Find where the given text appears and provide that cell's center as (X, Y) coordinate. 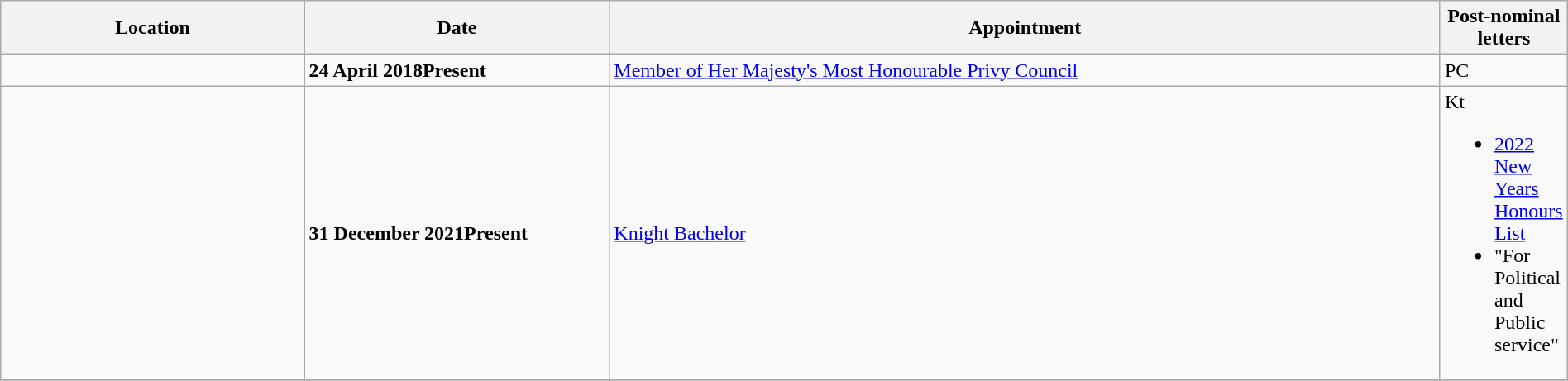
24 April 2018Present (457, 70)
Kt2022 New Years Honours List"For Political and Public service" (1503, 233)
Knight Bachelor (1025, 233)
Date (457, 28)
PC (1503, 70)
Location (152, 28)
31 December 2021Present (457, 233)
Member of Her Majesty's Most Honourable Privy Council (1025, 70)
Post-nominal letters (1503, 28)
Appointment (1025, 28)
